Extract the (X, Y) coordinate from the center of the cell holding the provided text.  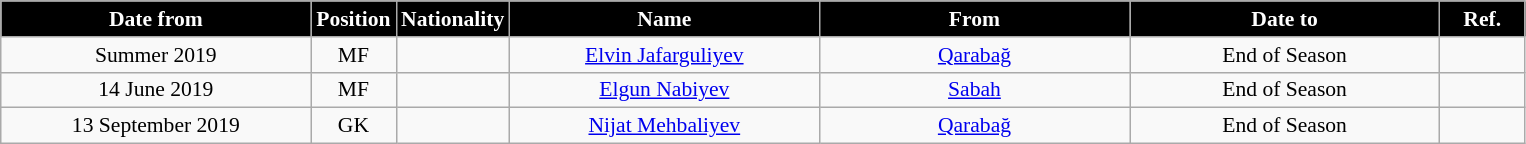
Ref. (1482, 19)
14 June 2019 (156, 90)
GK (354, 126)
Sabah (974, 90)
Summer 2019 (156, 55)
Nationality (452, 19)
Nijat Mehbaliyev (664, 126)
Position (354, 19)
Elvin Jafarguliyev (664, 55)
Date from (156, 19)
Name (664, 19)
13 September 2019 (156, 126)
Elgun Nabiyev (664, 90)
Date to (1285, 19)
From (974, 19)
